Detect which cell encompasses the target text, then output its [x, y] center coordinate. 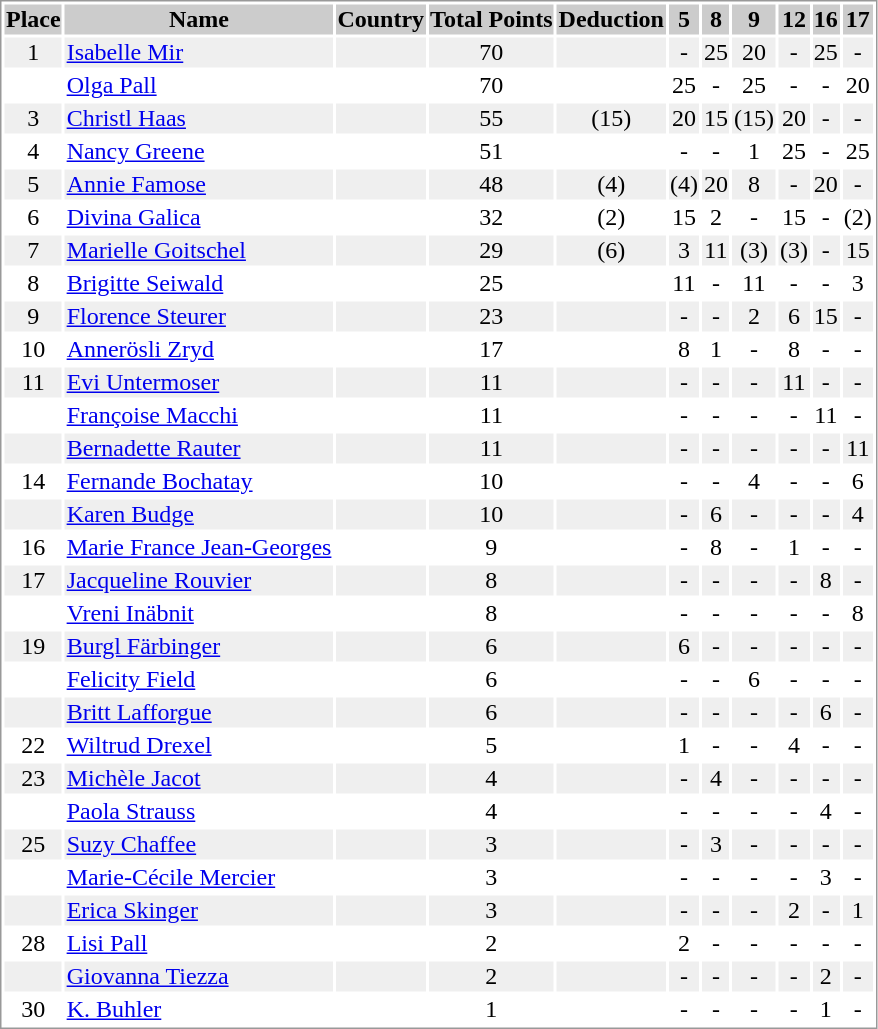
Françoise Macchi [199, 415]
12 [794, 19]
Nancy Greene [199, 151]
Place [33, 19]
Country [381, 19]
14 [33, 481]
Total Points [492, 19]
Marie-Cécile Mercier [199, 877]
51 [492, 151]
Deduction [611, 19]
Fernande Bochatay [199, 481]
22 [33, 745]
(6) [611, 251]
Annie Famose [199, 185]
Paola Strauss [199, 811]
Marielle Goitschel [199, 251]
Felicity Field [199, 679]
Suzy Chaffee [199, 845]
32 [492, 217]
Jacqueline Rouvier [199, 581]
Karen Budge [199, 515]
Lisi Pall [199, 943]
Isabelle Mir [199, 53]
Bernadette Rauter [199, 449]
Michèle Jacot [199, 779]
Brigitte Seiwald [199, 283]
7 [33, 251]
28 [33, 943]
Wiltrud Drexel [199, 745]
48 [492, 185]
Erica Skinger [199, 911]
Evi Untermoser [199, 383]
Divina Galica [199, 217]
Britt Lafforgue [199, 713]
Olga Pall [199, 85]
K. Buhler [199, 1009]
Florence Steurer [199, 317]
Annerösli Zryd [199, 349]
Vreni Inäbnit [199, 613]
19 [33, 647]
30 [33, 1009]
Name [199, 19]
Burgl Färbinger [199, 647]
Marie France Jean-Georges [199, 547]
29 [492, 251]
Christl Haas [199, 119]
55 [492, 119]
Giovanna Tiezza [199, 977]
